Return the [x, y] coordinate for the center point of the cell that contains the specified text.  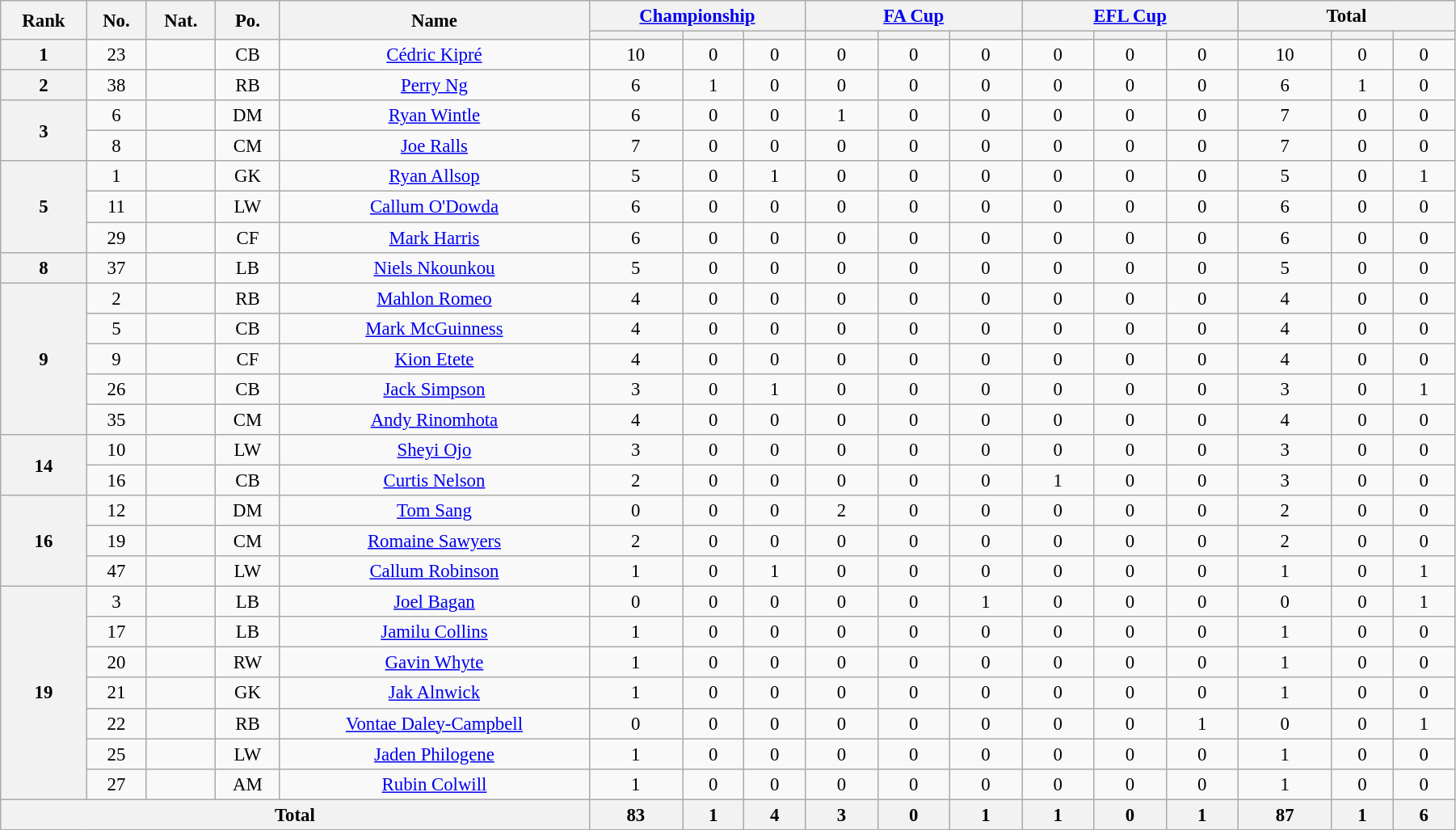
25 [116, 754]
38 [116, 86]
RW [247, 663]
Kion Etete [435, 359]
Callum O'Dowda [435, 207]
Nat. [181, 20]
20 [116, 663]
87 [1285, 815]
Joel Bagan [435, 602]
Vontae Daley-Campbell [435, 723]
22 [116, 723]
Perry Ng [435, 86]
Mark McGuinness [435, 328]
No. [116, 20]
Joe Ralls [435, 146]
Ryan Allsop [435, 177]
Name [435, 20]
Sheyi Ojo [435, 450]
26 [116, 390]
Rank [44, 20]
Championship [697, 16]
FA Cup [914, 16]
17 [116, 632]
37 [116, 268]
47 [116, 571]
Jaden Philogene [435, 754]
14 [44, 466]
EFL Cup [1130, 16]
83 [636, 815]
Callum Robinson [435, 571]
29 [116, 238]
Po. [247, 20]
Ryan Wintle [435, 116]
AM [247, 784]
Jamilu Collins [435, 632]
Jack Simpson [435, 390]
Jak Alnwick [435, 693]
23 [116, 55]
Niels Nkounkou [435, 268]
35 [116, 419]
Cédric Kipré [435, 55]
Gavin Whyte [435, 663]
Romaine Sawyers [435, 541]
11 [116, 207]
Andy Rinomhota [435, 419]
12 [116, 511]
Mahlon Romeo [435, 298]
Tom Sang [435, 511]
21 [116, 693]
Mark Harris [435, 238]
Rubin Colwill [435, 784]
27 [116, 784]
Curtis Nelson [435, 480]
